Find where the given text appears and provide that cell's center as [x, y] coordinate. 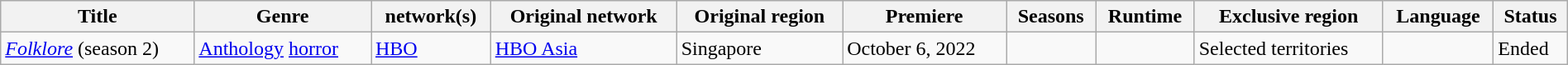
network(s) [430, 17]
HBO Asia [584, 48]
HBO [430, 48]
Ended [1530, 48]
Runtime [1145, 17]
Premiere [925, 17]
Anthology horror [283, 48]
Exclusive region [1288, 17]
Title [98, 17]
Original network [584, 17]
Selected territories [1288, 48]
Language [1438, 17]
Status [1530, 17]
Singapore [759, 48]
Original region [759, 17]
October 6, 2022 [925, 48]
Seasons [1050, 17]
Genre [283, 17]
Folklore (season 2) [98, 48]
